Detect which cell encompasses the target text, then output its [x, y] center coordinate. 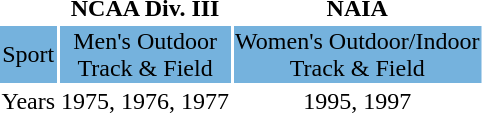
Sport [28, 54]
Women's Outdoor/IndoorTrack & Field [358, 54]
Men's OutdoorTrack & Field [146, 54]
